Output the [x, y] coordinate of the center of the cell containing the given text.  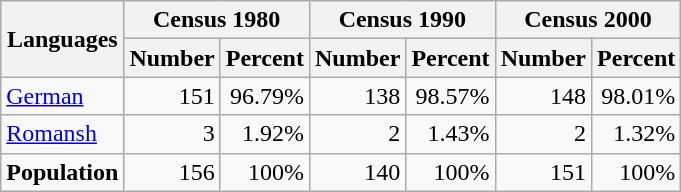
148 [543, 96]
Census 1980 [217, 20]
1.92% [264, 134]
Census 1990 [402, 20]
Romansh [62, 134]
156 [172, 172]
1.32% [636, 134]
German [62, 96]
3 [172, 134]
96.79% [264, 96]
98.57% [450, 96]
Languages [62, 39]
Census 2000 [588, 20]
140 [357, 172]
98.01% [636, 96]
1.43% [450, 134]
Population [62, 172]
138 [357, 96]
